Provide the (x, y) coordinate of the cell's center where the given text is located.  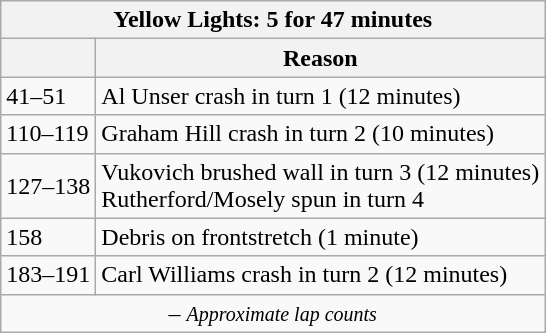
Carl Williams crash in turn 2 (12 minutes) (320, 275)
Vukovich brushed wall in turn 3 (12 minutes)Rutherford/Mosely spun in turn 4 (320, 186)
Debris on frontstretch (1 minute) (320, 237)
Reason (320, 58)
Graham Hill crash in turn 2 (10 minutes) (320, 134)
183–191 (48, 275)
Yellow Lights: 5 for 47 minutes (273, 20)
41–51 (48, 96)
158 (48, 237)
110–119 (48, 134)
127–138 (48, 186)
– Approximate lap counts (273, 313)
Al Unser crash in turn 1 (12 minutes) (320, 96)
